Pinpoint the cell where the given text exists, returning its [x, y] midpoint coordinate. 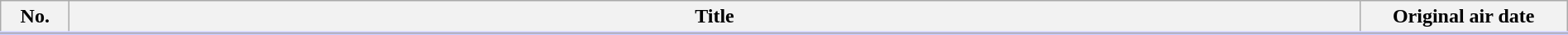
No. [35, 17]
Original air date [1464, 17]
Title [715, 17]
